Find where the given text appears and provide that cell's center as (X, Y) coordinate. 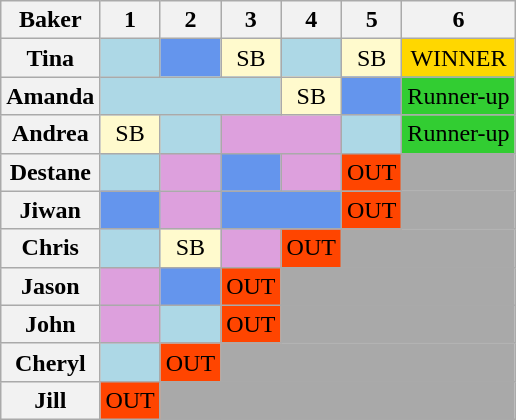
2 (190, 20)
5 (371, 20)
John (50, 324)
WINNER (458, 58)
Amanda (50, 96)
6 (458, 20)
Chris (50, 248)
1 (130, 20)
Destane (50, 172)
Jiwan (50, 210)
4 (311, 20)
Jason (50, 286)
Andrea (50, 134)
Cheryl (50, 362)
3 (251, 20)
Baker (50, 20)
Jill (50, 400)
Tina (50, 58)
